Return (X, Y) of the center of cell containing provided text 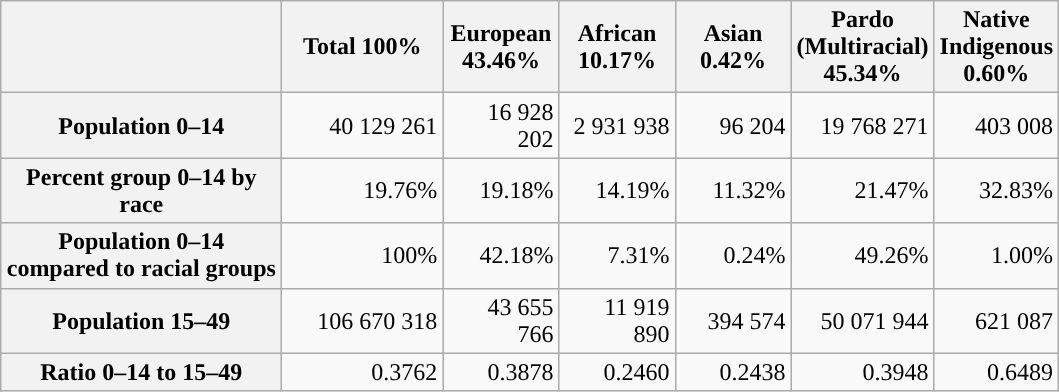
7.31% (617, 256)
42.18% (501, 256)
43 655 766 (501, 320)
50 071 944 (862, 320)
African 10.17% (617, 47)
21.47% (862, 190)
2 931 938 (617, 126)
394 574 (733, 320)
Population 0–14 compared to racial groups (142, 256)
0.3878 (501, 372)
49.26% (862, 256)
Ratio 0–14 to 15–49 (142, 372)
96 204 (733, 126)
16 928 202 (501, 126)
Native Indigenous 0.60% (996, 47)
0.3762 (362, 372)
0.2438 (733, 372)
32.83% (996, 190)
Percent group 0–14 by race (142, 190)
Pardo (Multiracial) 45.34% (862, 47)
Total 100% (362, 47)
106 670 318 (362, 320)
European 43.46% (501, 47)
0.24% (733, 256)
0.3948 (862, 372)
Asian 0.42% (733, 47)
40 129 261 (362, 126)
14.19% (617, 190)
403 008 (996, 126)
621 087 (996, 320)
0.6489 (996, 372)
19 768 271 (862, 126)
Population 0–14 (142, 126)
11 919 890 (617, 320)
11.32% (733, 190)
19.76% (362, 190)
100% (362, 256)
0.2460 (617, 372)
19.18% (501, 190)
Population 15–49 (142, 320)
1.00% (996, 256)
